Provide the (x, y) coordinate of the cell's center where the given text is located.  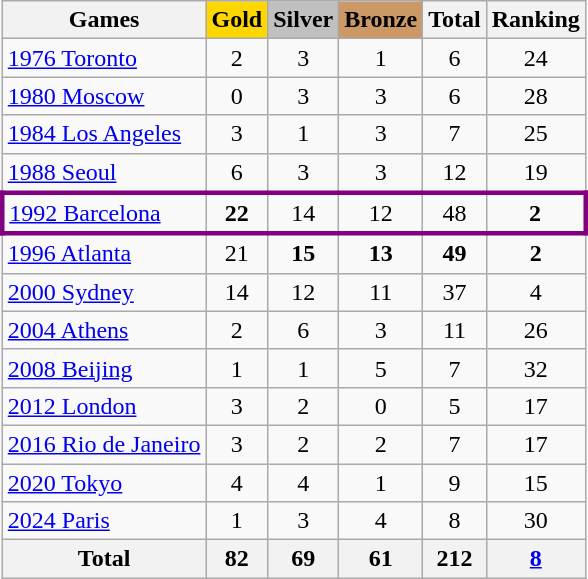
1976 Toronto (104, 58)
1996 Atlanta (104, 254)
2000 Sydney (104, 292)
26 (536, 330)
2024 Paris (104, 521)
22 (237, 214)
2020 Tokyo (104, 483)
Games (104, 20)
1984 Los Angeles (104, 134)
2008 Beijing (104, 368)
212 (455, 559)
13 (381, 254)
32 (536, 368)
69 (304, 559)
Silver (304, 20)
19 (536, 173)
25 (536, 134)
Gold (237, 20)
2012 London (104, 406)
61 (381, 559)
2016 Rio de Janeiro (104, 444)
2004 Athens (104, 330)
1992 Barcelona (104, 214)
28 (536, 96)
1988 Seoul (104, 173)
37 (455, 292)
1980 Moscow (104, 96)
24 (536, 58)
21 (237, 254)
Ranking (536, 20)
49 (455, 254)
82 (237, 559)
Bronze (381, 20)
9 (455, 483)
48 (455, 214)
30 (536, 521)
